Determine the (x, y) coordinate at the center of the cell enclosing the given text.  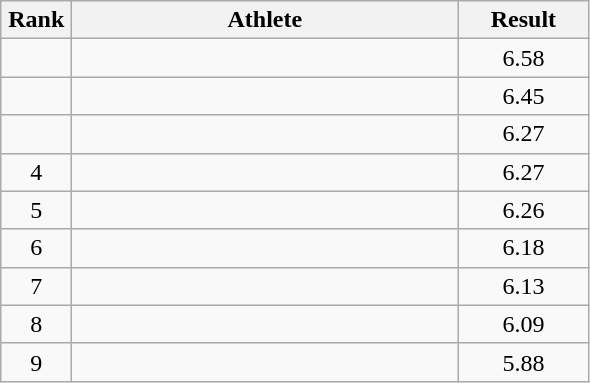
5 (36, 210)
6.18 (524, 248)
6.13 (524, 286)
7 (36, 286)
4 (36, 172)
6.26 (524, 210)
6.09 (524, 324)
Rank (36, 20)
6.45 (524, 96)
5.88 (524, 362)
6 (36, 248)
6.58 (524, 58)
Athlete (265, 20)
9 (36, 362)
Result (524, 20)
8 (36, 324)
